Extract the [x, y] coordinate from the center of the cell holding the provided text.  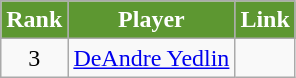
3 [34, 58]
Link [265, 20]
Player [152, 20]
DeAndre Yedlin [152, 58]
Rank [34, 20]
